Capture the cell that displays the provided text and extract its (X, Y) central coordinate. 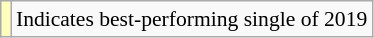
Indicates best-performing single of 2019 (192, 19)
